Search for the cell housing the specified text and yield its (X, Y) center coordinate. 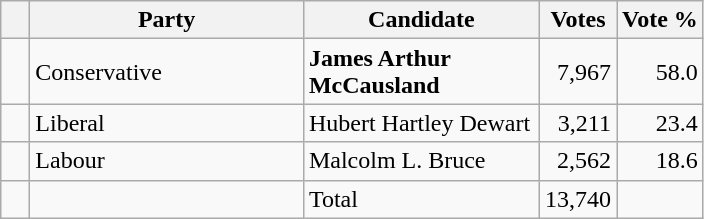
Party (167, 20)
Total (421, 199)
Labour (167, 161)
Conservative (167, 72)
Votes (578, 20)
Vote % (660, 20)
Hubert Hartley Dewart (421, 123)
13,740 (578, 199)
18.6 (660, 161)
7,967 (578, 72)
James Arthur McCausland (421, 72)
2,562 (578, 161)
3,211 (578, 123)
Malcolm L. Bruce (421, 161)
Liberal (167, 123)
23.4 (660, 123)
58.0 (660, 72)
Candidate (421, 20)
